Scan for the cell matching the given text and deliver its [x, y] coordinate at center. 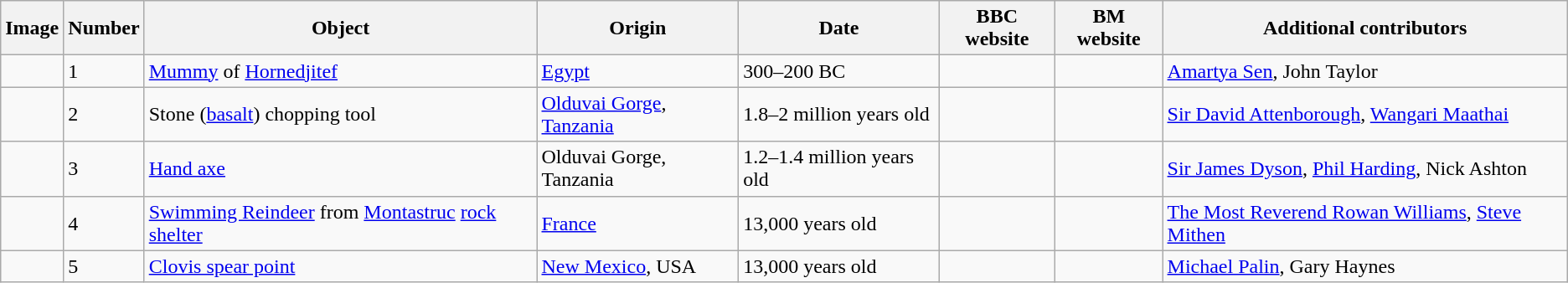
3 [104, 169]
Swimming Reindeer from Montastruc rock shelter [340, 223]
Sir David Attenborough, Wangari Maathai [1365, 114]
300–200 BC [839, 71]
Hand axe [340, 169]
1 [104, 71]
The Most Reverend Rowan Williams, Steve Mithen [1365, 223]
Michael Palin, Gary Haynes [1365, 266]
Mummy of Hornedjitef [340, 71]
BM website [1109, 28]
4 [104, 223]
1.2–1.4 million years old [839, 169]
Number [104, 28]
Object [340, 28]
Amartya Sen, John Taylor [1365, 71]
Egypt [638, 71]
Date [839, 28]
New Mexico, USA [638, 266]
BBC website [997, 28]
Stone (basalt) chopping tool [340, 114]
Clovis spear point [340, 266]
1.8–2 million years old [839, 114]
Image [32, 28]
2 [104, 114]
5 [104, 266]
Origin [638, 28]
Additional contributors [1365, 28]
Sir James Dyson, Phil Harding, Nick Ashton [1365, 169]
France [638, 223]
